Provide the [x, y] coordinate of the cell's center where the given text is located.  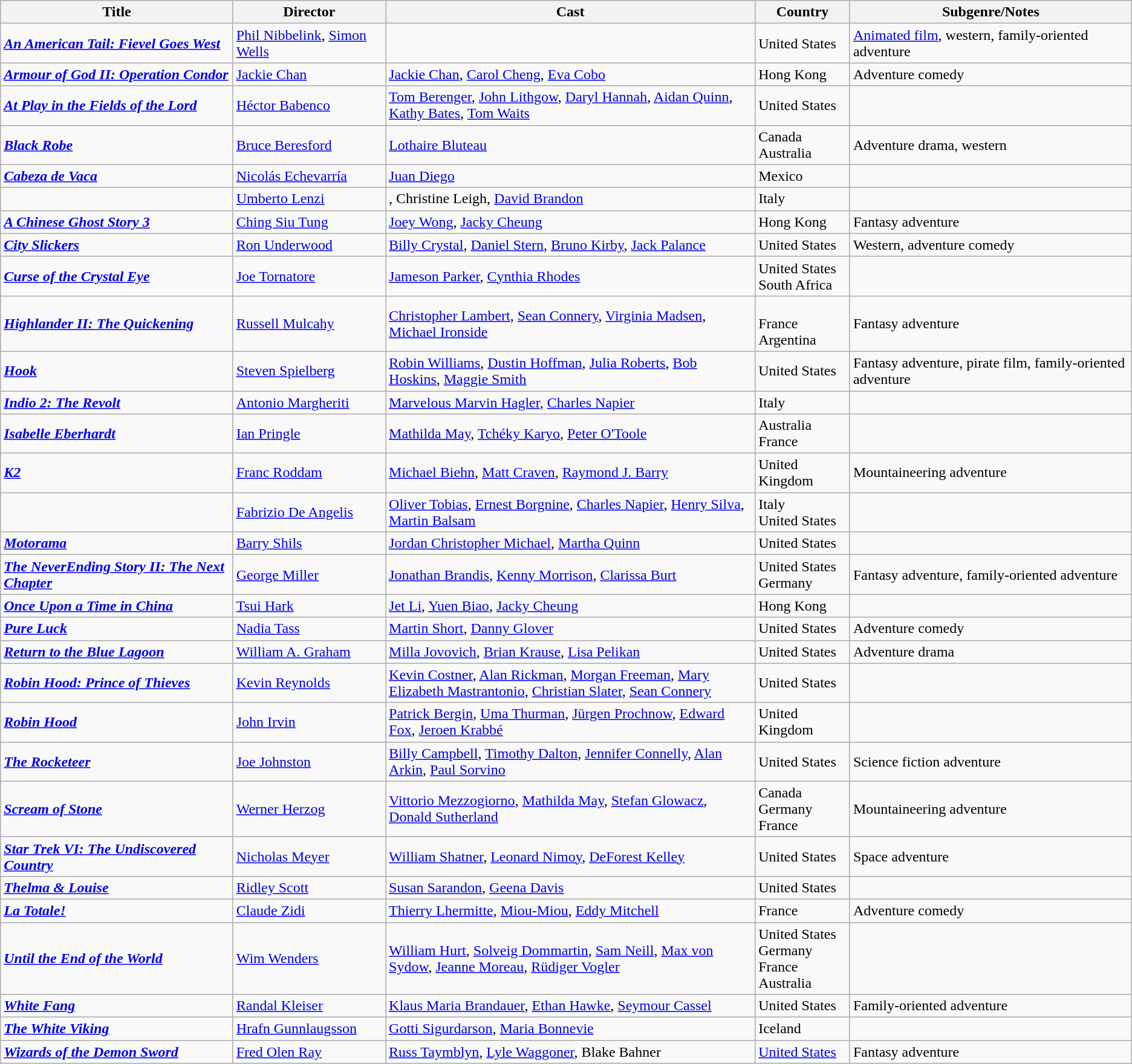
Director [309, 12]
United StatesGermanyFranceAustralia [803, 959]
Nicolás Echevarría [309, 176]
Joe Johnston [309, 762]
Wim Wenders [309, 959]
Curse of the Crystal Eye [117, 276]
Wizards of the Demon Sword [117, 1052]
Jackie Chan, Carol Cheng, Eva Cobo [571, 74]
William Shatner, Leonard Nimoy, DeForest Kelley [571, 856]
Milla Jovovich, Brian Krause, Lisa Pelikan [571, 652]
Highlander II: The Quickening [117, 323]
Tsui Hark [309, 606]
Cast [571, 12]
A Chinese Ghost Story 3 [117, 222]
ItalyUnited States [803, 513]
An American Tail: Fievel Goes West [117, 44]
Mathilda May, Tchéky Karyo, Peter O'Toole [571, 434]
At Play in the Fields of the Lord [117, 105]
Jordan Christopher Michael, Martha Quinn [571, 543]
Joey Wong, Jacky Cheung [571, 222]
Ian Pringle [309, 434]
Tom Berenger, John Lithgow, Daryl Hannah, Aidan Quinn, Kathy Bates, Tom Waits [571, 105]
Iceland [803, 1029]
Until the End of the World [117, 959]
United StatesGermany [803, 574]
Nadia Tass [309, 629]
The NeverEnding Story II: The Next Chapter [117, 574]
Randal Kleiser [309, 1006]
Motorama [117, 543]
City Slickers [117, 245]
Billy Campbell, Timothy Dalton, Jennifer Connelly, Alan Arkin, Paul Sorvino [571, 762]
Phil Nibbelink, Simon Wells [309, 44]
Kevin Reynolds [309, 683]
Mexico [803, 176]
Christopher Lambert, Sean Connery, Virginia Madsen, Michael Ironside [571, 323]
William A. Graham [309, 652]
Family-oriented adventure [990, 1006]
Antonio Margheriti [309, 402]
Western, adventure comedy [990, 245]
William Hurt, Solveig Dommartin, Sam Neill, Max von Sydow, Jeanne Moreau, Rüdiger Vogler [571, 959]
Susan Sarandon, Geena Davis [571, 887]
George Miller [309, 574]
Indio 2: The Revolt [117, 402]
Thierry Lhermitte, Miou-Miou, Eddy Mitchell [571, 910]
Jackie Chan [309, 74]
CanadaGermanyFrance [803, 809]
Adventure drama [990, 652]
Michael Biehn, Matt Craven, Raymond J. Barry [571, 473]
Oliver Tobias, Ernest Borgnine, Charles Napier, Henry Silva, Martin Balsam [571, 513]
Thelma & Louise [117, 887]
Marvelous Marvin Hagler, Charles Napier [571, 402]
Hook [117, 371]
Jet Li, Yuen Biao, Jacky Cheung [571, 606]
Animated film, western, family-oriented adventure [990, 44]
United StatesSouth Africa [803, 276]
Barry Shils [309, 543]
Science fiction adventure [990, 762]
Bruce Beresford [309, 145]
La Totale! [117, 910]
, Christine Leigh, David Brandon [571, 199]
Klaus Maria Brandauer, Ethan Hawke, Seymour Cassel [571, 1006]
Return to the Blue Lagoon [117, 652]
Nicholas Meyer [309, 856]
Ridley Scott [309, 887]
Franc Roddam [309, 473]
Ron Underwood [309, 245]
Werner Herzog [309, 809]
Jameson Parker, Cynthia Rhodes [571, 276]
Hrafn Gunnlaugsson [309, 1029]
Space adventure [990, 856]
Kevin Costner, Alan Rickman, Morgan Freeman, Mary Elizabeth Mastrantonio, Christian Slater, Sean Connery [571, 683]
Billy Crystal, Daniel Stern, Bruno Kirby, Jack Palance [571, 245]
Russell Mulcahy [309, 323]
Cabeza de Vaca [117, 176]
Isabelle Eberhardt [117, 434]
FranceArgentina [803, 323]
Vittorio Mezzogiorno, Mathilda May, Stefan Glowacz, Donald Sutherland [571, 809]
White Fang [117, 1006]
The Rocketeer [117, 762]
Martin Short, Danny Glover [571, 629]
Star Trek VI: The Undiscovered Country [117, 856]
Robin Hood [117, 722]
Jonathan Brandis, Kenny Morrison, Clarissa Burt [571, 574]
Lothaire Bluteau [571, 145]
Russ Taymblyn, Lyle Waggoner, Blake Bahner [571, 1052]
Once Upon a Time in China [117, 606]
Robin Williams, Dustin Hoffman, Julia Roberts, Bob Hoskins, Maggie Smith [571, 371]
AustraliaFrance [803, 434]
Juan Diego [571, 176]
John Irvin [309, 722]
Patrick Bergin, Uma Thurman, Jürgen Prochnow, Edward Fox, Jeroen Krabbé [571, 722]
Claude Zidi [309, 910]
Subgenre/Notes [990, 12]
Fabrizio De Angelis [309, 513]
Scream of Stone [117, 809]
Héctor Babenco [309, 105]
Gotti Sigurdarson, Maria Bonnevie [571, 1029]
Fantasy adventure, pirate film, family-oriented adventure [990, 371]
Armour of God II: Operation Condor [117, 74]
Country [803, 12]
The White Viking [117, 1029]
Ching Siu Tung [309, 222]
Joe Tornatore [309, 276]
Fred Olen Ray [309, 1052]
Fantasy adventure, family-oriented adventure [990, 574]
Black Robe [117, 145]
Pure Luck [117, 629]
Title [117, 12]
Steven Spielberg [309, 371]
France [803, 910]
K2 [117, 473]
CanadaAustralia [803, 145]
Umberto Lenzi [309, 199]
Robin Hood: Prince of Thieves [117, 683]
Adventure drama, western [990, 145]
